Return [x, y] of the center of cell containing provided text 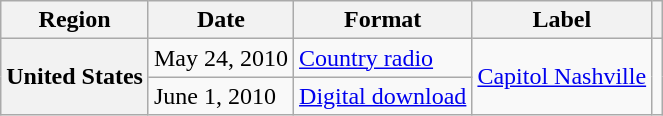
Region [75, 20]
June 1, 2010 [220, 96]
Capitol Nashville [562, 77]
May 24, 2010 [220, 58]
Label [562, 20]
Digital download [383, 96]
Format [383, 20]
Date [220, 20]
Country radio [383, 58]
United States [75, 77]
